For the text-containing cell, return its midpoint in [X, Y] coordinate format. 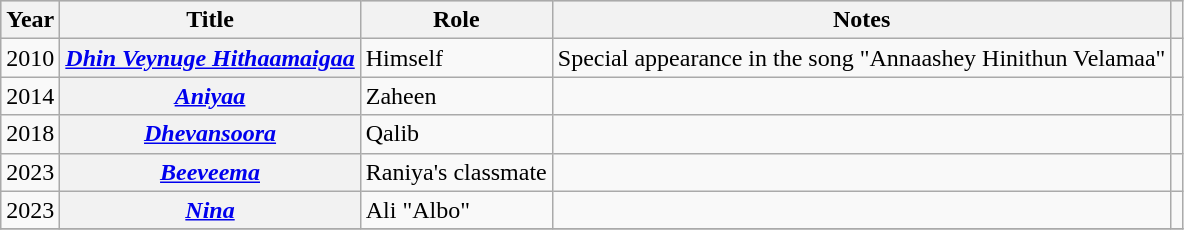
Beeveema [210, 172]
Dhevansoora [210, 134]
Ali "Albo" [456, 210]
2014 [30, 96]
2010 [30, 58]
Title [210, 20]
Aniyaa [210, 96]
Special appearance in the song "Annaashey Hinithun Velamaa" [862, 58]
Qalib [456, 134]
Year [30, 20]
Nina [210, 210]
Notes [862, 20]
2018 [30, 134]
Raniya's classmate [456, 172]
Zaheen [456, 96]
Dhin Veynuge Hithaamaigaa [210, 58]
Role [456, 20]
Himself [456, 58]
